Pinpoint the cell where the given text exists, returning its [X, Y] midpoint coordinate. 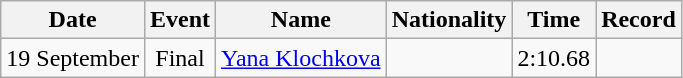
Nationality [449, 20]
Event [180, 20]
2:10.68 [554, 58]
Final [180, 58]
Time [554, 20]
Name [302, 20]
Record [639, 20]
Yana Klochkova [302, 58]
Date [73, 20]
19 September [73, 58]
